For the text-containing cell, return its midpoint in [X, Y] coordinate format. 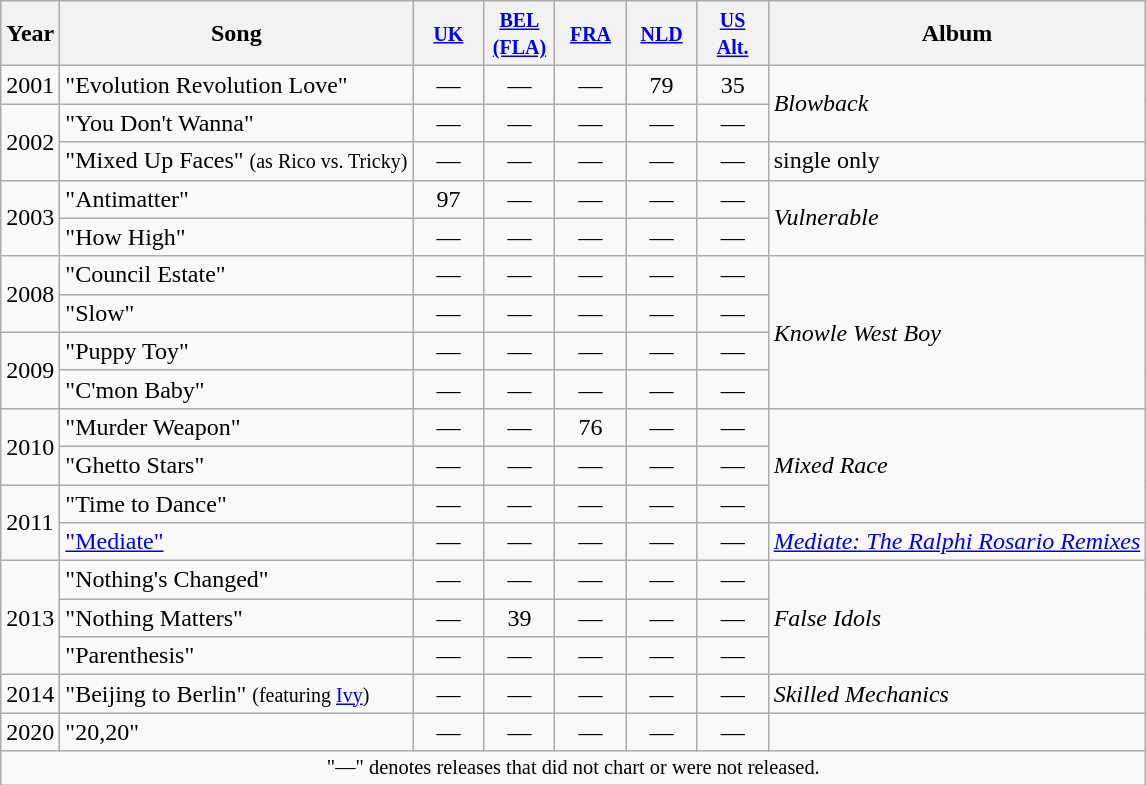
Blowback [957, 104]
"Nothing's Changed" [236, 580]
"How High" [236, 237]
"—" denotes releases that did not chart or were not released. [574, 768]
"Slow" [236, 313]
"Mediate" [236, 542]
35 [732, 85]
Knowle West Boy [957, 332]
Album [957, 34]
"Antimatter" [236, 199]
"You Don't Wanna" [236, 123]
FRA [590, 34]
"Mixed Up Faces" (as Rico vs. Tricky) [236, 161]
Year [30, 34]
Skilled Mechanics [957, 694]
2003 [30, 218]
Mixed Race [957, 465]
"Murder Weapon" [236, 427]
2013 [30, 618]
single only [957, 161]
UK [448, 34]
False Idols [957, 618]
39 [520, 618]
"Parenthesis" [236, 656]
76 [590, 427]
"Ghetto Stars" [236, 465]
2010 [30, 446]
BEL(FLA) [520, 34]
NLD [662, 34]
2002 [30, 142]
US Alt. [732, 34]
79 [662, 85]
2001 [30, 85]
"20,20" [236, 732]
"Nothing Matters" [236, 618]
Song [236, 34]
2020 [30, 732]
2014 [30, 694]
Mediate: The Ralphi Rosario Remixes [957, 542]
2009 [30, 370]
"Council Estate" [236, 275]
"Evolution Revolution Love" [236, 85]
97 [448, 199]
"Beijing to Berlin" (featuring Ivy) [236, 694]
"Time to Dance" [236, 503]
"C'mon Baby" [236, 389]
"Puppy Toy" [236, 351]
Vulnerable [957, 218]
2011 [30, 522]
2008 [30, 294]
